From the cell containing the given text, extract its center point as [X, Y] coordinate. 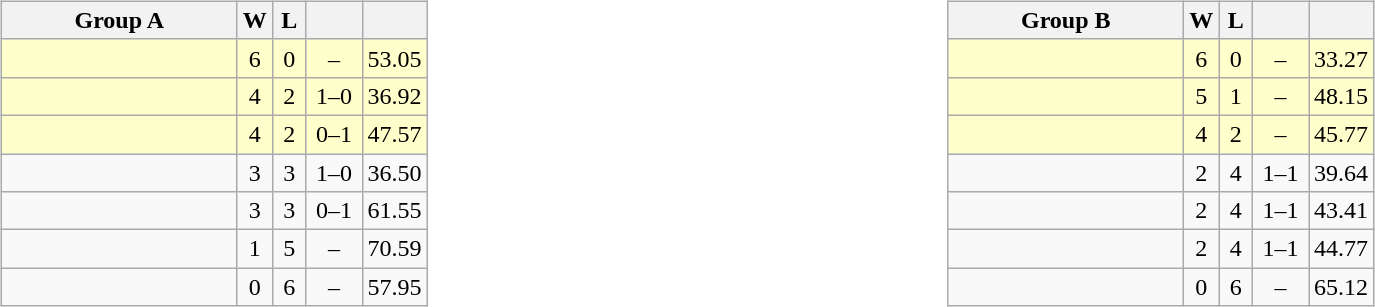
36.92 [394, 96]
61.55 [394, 211]
47.57 [394, 134]
53.05 [394, 58]
70.59 [394, 249]
33.27 [1340, 58]
57.95 [394, 287]
44.77 [1340, 249]
Group B [1066, 20]
45.77 [1340, 134]
39.64 [1340, 173]
65.12 [1340, 287]
36.50 [394, 173]
48.15 [1340, 96]
43.41 [1340, 211]
Group A [119, 20]
